Pinpoint the cell where the given text exists, returning its [x, y] midpoint coordinate. 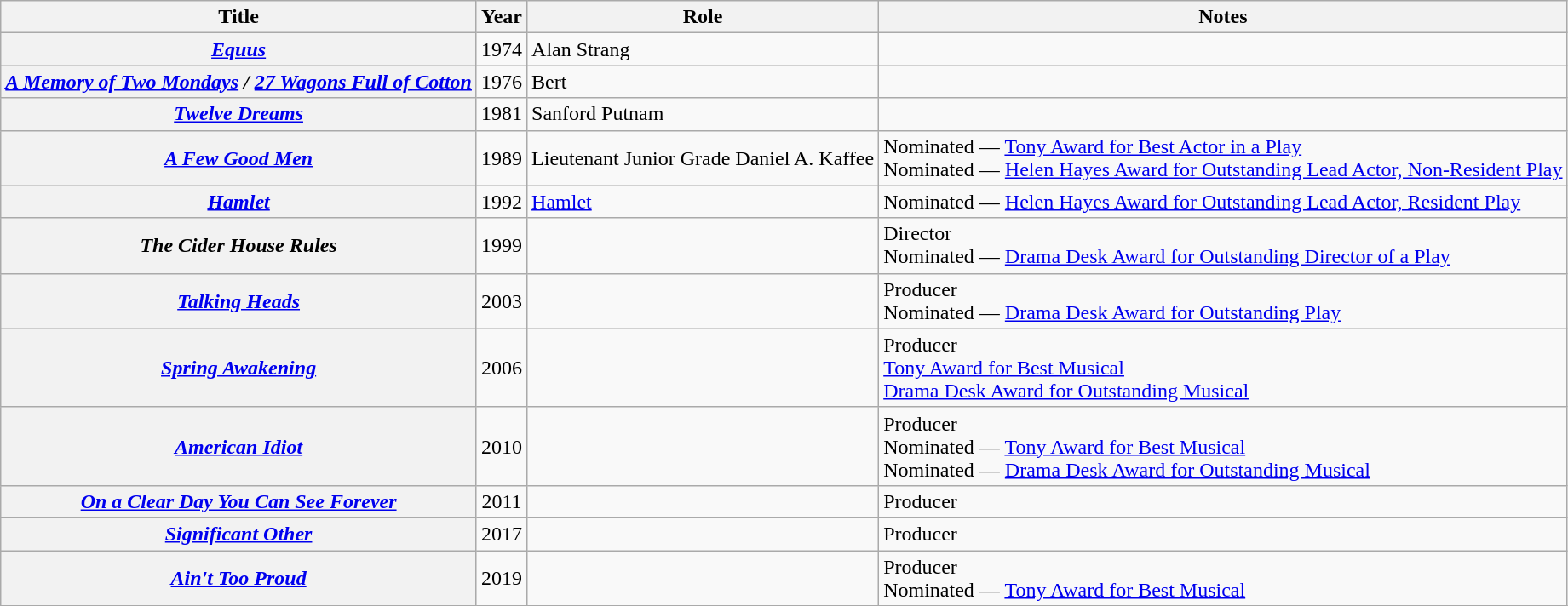
1992 [501, 202]
A Memory of Two Mondays / 27 Wagons Full of Cotton [238, 82]
Nominated — Helen Hayes Award for Outstanding Lead Actor, Resident Play [1223, 202]
Alan Strang [704, 49]
A Few Good Men [238, 158]
Notes [1223, 17]
Spring Awakening [238, 368]
2019 [501, 577]
ProducerNominated — Tony Award for Best MusicalNominated — Drama Desk Award for Outstanding Musical [1223, 446]
Equus [238, 49]
ProducerNominated — Tony Award for Best Musical [1223, 577]
Significant Other [238, 534]
Role [704, 17]
2017 [501, 534]
1981 [501, 114]
Year [501, 17]
1976 [501, 82]
Bert [704, 82]
2006 [501, 368]
1974 [501, 49]
1999 [501, 245]
Title [238, 17]
American Idiot [238, 446]
1989 [501, 158]
2011 [501, 501]
Talking Heads [238, 301]
2010 [501, 446]
Lieutenant Junior Grade Daniel A. Kaffee [704, 158]
2003 [501, 301]
The Cider House Rules [238, 245]
Ain't Too Proud [238, 577]
Nominated — Tony Award for Best Actor in a PlayNominated — Helen Hayes Award for Outstanding Lead Actor, Non-Resident Play [1223, 158]
Twelve Dreams [238, 114]
DirectorNominated — Drama Desk Award for Outstanding Director of a Play [1223, 245]
ProducerNominated — Drama Desk Award for Outstanding Play [1223, 301]
ProducerTony Award for Best MusicalDrama Desk Award for Outstanding Musical [1223, 368]
On a Clear Day You Can See Forever [238, 501]
Sanford Putnam [704, 114]
